From the cell containing the given text, extract its center point as (x, y) coordinate. 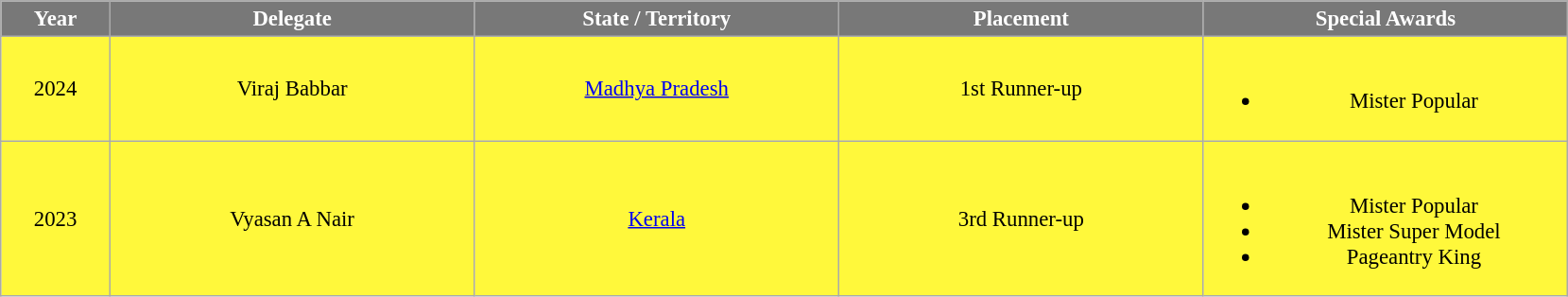
3rd Runner-up (1022, 218)
Madhya Pradesh (657, 89)
Viraj Babbar (292, 89)
2023 (56, 218)
Mister Popular (1386, 89)
1st Runner-up (1022, 89)
Mister PopularMister Super ModelPageantry King (1386, 218)
2024 (56, 89)
Delegate (292, 19)
Placement (1022, 19)
Special Awards (1386, 19)
Year (56, 19)
State / Territory (657, 19)
Kerala (657, 218)
Vyasan A Nair (292, 218)
